Extract the (X, Y) coordinate from the center of the cell holding the provided text.  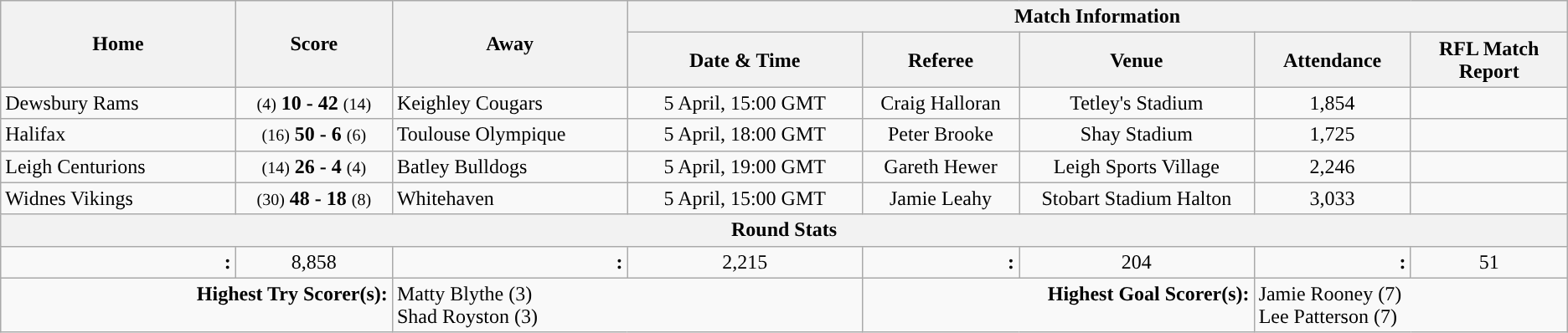
2,246 (1332, 166)
(4) 10 - 42 (14) (313, 103)
Shay Stadium (1137, 135)
(14) 26 - 4 (4) (313, 166)
204 (1137, 262)
Halifax (119, 135)
Round Stats (784, 230)
Toulouse Olympique (509, 135)
3,033 (1332, 198)
Highest Goal Scorer(s): (1058, 305)
Stobart Stadium Halton (1137, 198)
1,854 (1332, 103)
Peter Brooke (940, 135)
Match Information (1097, 17)
Widnes Vikings (119, 198)
Venue (1137, 60)
Referee (940, 60)
Whitehaven (509, 198)
(30) 48 - 18 (8) (313, 198)
2,215 (745, 262)
Matty Blythe (3) Shad Royston (3) (627, 305)
Craig Halloran (940, 103)
5 April, 18:00 GMT (745, 135)
Jamie Rooney (7) Lee Patterson (7) (1411, 305)
Jamie Leahy (940, 198)
Score (313, 44)
Batley Bulldogs (509, 166)
1,725 (1332, 135)
Attendance (1332, 60)
(16) 50 - 6 (6) (313, 135)
Home (119, 44)
RFL Match Report (1489, 60)
Gareth Hewer (940, 166)
Keighley Cougars (509, 103)
8,858 (313, 262)
Leigh Centurions (119, 166)
Date & Time (745, 60)
Tetley's Stadium (1137, 103)
51 (1489, 262)
Dewsbury Rams (119, 103)
Away (509, 44)
5 April, 19:00 GMT (745, 166)
Leigh Sports Village (1137, 166)
Highest Try Scorer(s): (197, 305)
